Return [X, Y] of the center of cell containing provided text 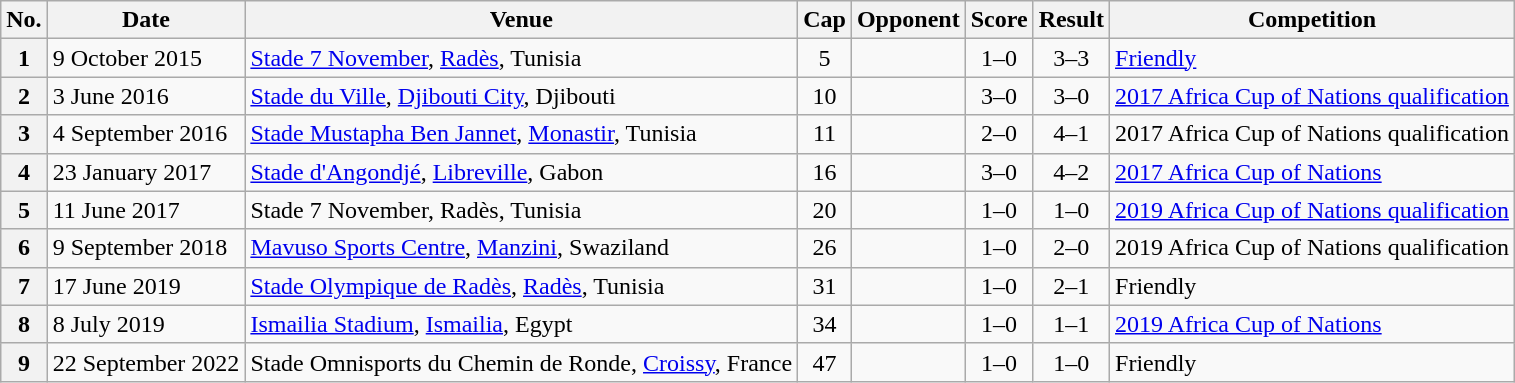
17 June 2019 [146, 286]
No. [24, 20]
Stade Olympique de Radès, Radès, Tunisia [522, 286]
3 June 2016 [146, 96]
11 June 2017 [146, 210]
Competition [1312, 20]
Stade du Ville, Djibouti City, Djibouti [522, 96]
9 September 2018 [146, 248]
4 September 2016 [146, 134]
2 [24, 96]
Opponent [908, 20]
4–1 [1071, 134]
26 [825, 248]
34 [825, 324]
Cap [825, 20]
20 [825, 210]
9 [24, 362]
10 [825, 96]
31 [825, 286]
6 [24, 248]
4 [24, 172]
3 [24, 134]
8 July 2019 [146, 324]
Venue [522, 20]
Stade Omnisports du Chemin de Ronde, Croissy, France [522, 362]
22 September 2022 [146, 362]
Result [1071, 20]
2–1 [1071, 286]
Mavuso Sports Centre, Manzini, Swaziland [522, 248]
Ismailia Stadium, Ismailia, Egypt [522, 324]
Date [146, 20]
Stade d'Angondjé, Libreville, Gabon [522, 172]
47 [825, 362]
Score [999, 20]
11 [825, 134]
1 [24, 58]
9 October 2015 [146, 58]
7 [24, 286]
23 January 2017 [146, 172]
16 [825, 172]
8 [24, 324]
3–3 [1071, 58]
Stade Mustapha Ben Jannet, Monastir, Tunisia [522, 134]
1–1 [1071, 324]
2019 Africa Cup of Nations [1312, 324]
2017 Africa Cup of Nations [1312, 172]
4–2 [1071, 172]
